Detect which cell encompasses the target text, then output its (x, y) center coordinate. 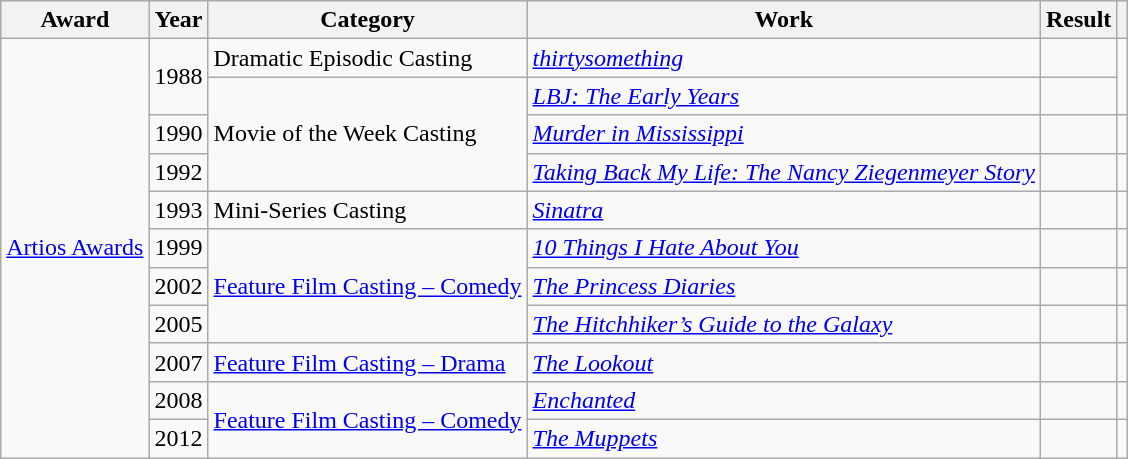
Mini-Series Casting (368, 210)
1999 (178, 248)
The Muppets (784, 438)
2005 (178, 324)
2008 (178, 400)
Enchanted (784, 400)
Category (368, 20)
Award (75, 20)
2002 (178, 286)
Sinatra (784, 210)
1988 (178, 77)
Feature Film Casting – Drama (368, 362)
The Hitchhiker’s Guide to the Galaxy (784, 324)
Taking Back My Life: The Nancy Ziegenmeyer Story (784, 172)
LBJ: The Early Years (784, 96)
10 Things I Hate About You (784, 248)
Dramatic Episodic Casting (368, 58)
Murder in Mississippi (784, 134)
2007 (178, 362)
Work (784, 20)
Artios Awards (75, 248)
The Princess Diaries (784, 286)
1993 (178, 210)
1992 (178, 172)
Year (178, 20)
Movie of the Week Casting (368, 134)
The Lookout (784, 362)
thirtysomething (784, 58)
Result (1078, 20)
2012 (178, 438)
1990 (178, 134)
